Identify which cell holds the provided text, then report its [x, y] central coordinate. 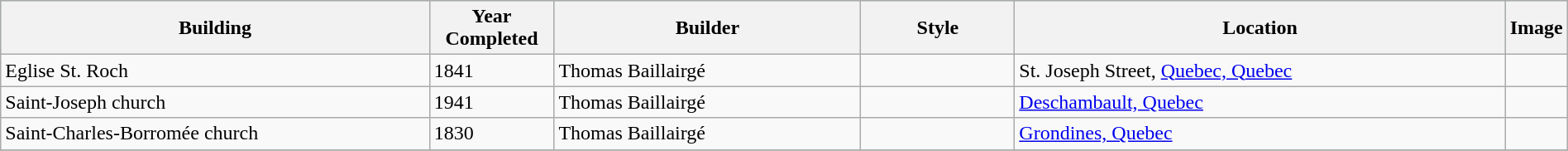
Location [1260, 28]
Saint-Charles-Borromée church [215, 134]
Grondines, Quebec [1260, 134]
Saint-Joseph church [215, 102]
Builder [708, 28]
St. Joseph Street, Quebec, Quebec [1260, 71]
Eglise St. Roch [215, 71]
Style [938, 28]
1941 [491, 102]
Image [1537, 28]
Year Completed [491, 28]
Deschambault, Quebec [1260, 102]
Building [215, 28]
1841 [491, 71]
1830 [491, 134]
